Capture the cell that displays the provided text and extract its [X, Y] central coordinate. 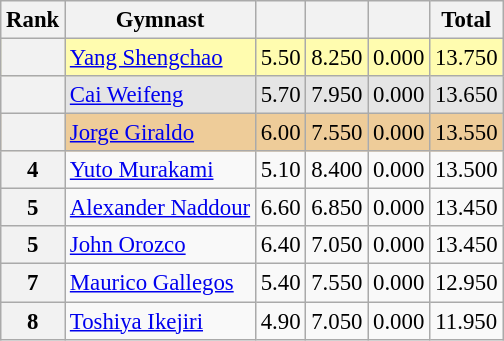
7 [33, 283]
5.10 [280, 170]
11.950 [466, 321]
13.750 [466, 58]
Cai Weifeng [160, 95]
Toshiya Ikejiri [160, 321]
Alexander Naddour [160, 208]
8.400 [337, 170]
12.950 [466, 283]
13.500 [466, 170]
Yang Shengchao [160, 58]
8 [33, 321]
Jorge Giraldo [160, 133]
13.650 [466, 95]
6.850 [337, 208]
5.50 [280, 58]
5.70 [280, 95]
Rank [33, 20]
Maurico Gallegos [160, 283]
4 [33, 170]
8.250 [337, 58]
Total [466, 20]
6.40 [280, 245]
13.550 [466, 133]
5.40 [280, 283]
7.950 [337, 95]
Gymnast [160, 20]
Yuto Murakami [160, 170]
John Orozco [160, 245]
4.90 [280, 321]
6.60 [280, 208]
6.00 [280, 133]
